Output the (X, Y) coordinate of the center of the cell containing the given text.  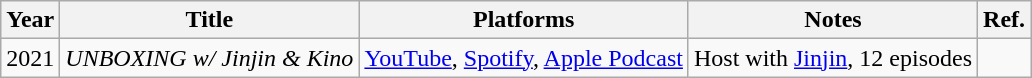
Platforms (524, 20)
Notes (832, 20)
UNBOXING w/ Jinjin & Kino (210, 58)
Year (30, 20)
YouTube, Spotify, Apple Podcast (524, 58)
Title (210, 20)
Host with Jinjin, 12 episodes (832, 58)
Ref. (1004, 20)
2021 (30, 58)
